Find where the given text appears and provide that cell's center as [x, y] coordinate. 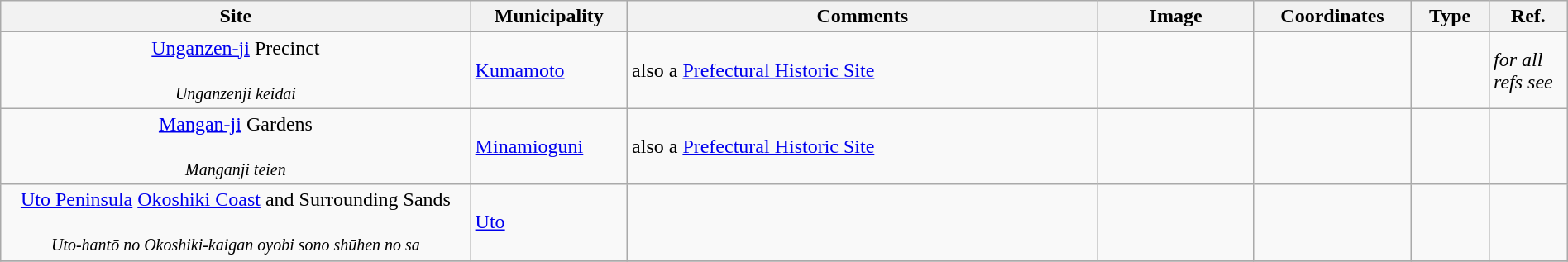
Minamioguni [549, 146]
Site [236, 17]
Ref. [1528, 17]
for all refs see [1528, 70]
Uto [549, 222]
Type [1451, 17]
Coordinates [1331, 17]
Uto Peninsula Okoshiki Coast and Surrounding SandsUto-hantō no Okoshiki-kaigan oyobi sono shūhen no sa [236, 222]
Municipality [549, 17]
Kumamoto [549, 70]
Unganzen-ji PrecinctUnganzenji keidai [236, 70]
Comments [863, 17]
Mangan-ji GardensManganji teien [236, 146]
Image [1176, 17]
